Return [X, Y] of the center of cell containing provided text 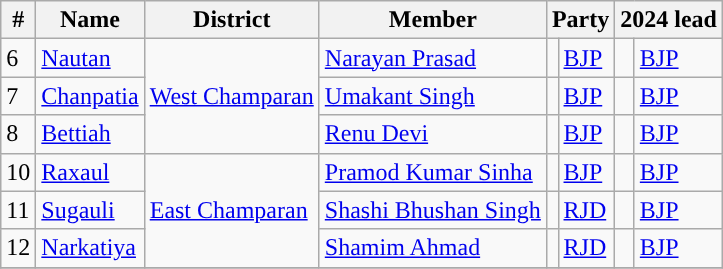
Chanpatia [90, 96]
District [232, 20]
12 [18, 248]
Raxaul [90, 172]
Shashi Bhushan Singh [432, 210]
Bettiah [90, 134]
10 [18, 172]
Renu Devi [432, 134]
Shamim Ahmad [432, 248]
West Champaran [232, 96]
2024 lead [669, 20]
Narkatiya [90, 248]
Nautan [90, 58]
Pramod Kumar Sinha [432, 172]
Sugauli [90, 210]
6 [18, 58]
Member [432, 20]
# [18, 20]
Party [580, 20]
Name [90, 20]
Umakant Singh [432, 96]
8 [18, 134]
Narayan Prasad [432, 58]
7 [18, 96]
East Champaran [232, 210]
11 [18, 210]
